Scan for the cell matching the given text and deliver its [X, Y] coordinate at center. 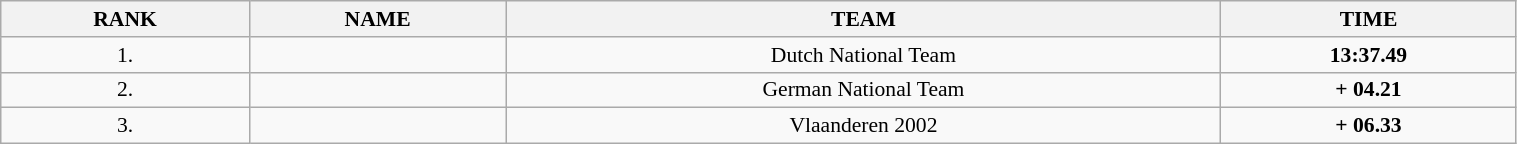
+ 06.33 [1368, 126]
1. [126, 55]
German National Team [864, 90]
13:37.49 [1368, 55]
TIME [1368, 19]
Dutch National Team [864, 55]
2. [126, 90]
3. [126, 126]
NAME [378, 19]
RANK [126, 19]
TEAM [864, 19]
+ 04.21 [1368, 90]
Vlaanderen 2002 [864, 126]
